Find where the given text appears and provide that cell's center as [X, Y] coordinate. 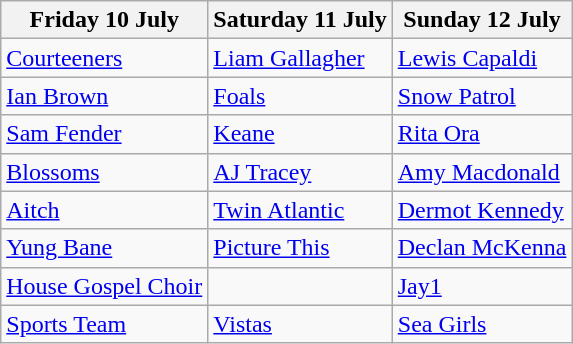
Ian Brown [104, 96]
Courteeners [104, 58]
House Gospel Choir [104, 286]
Lewis Capaldi [482, 58]
Sam Fender [104, 134]
Friday 10 July [104, 20]
Sunday 12 July [482, 20]
AJ Tracey [300, 172]
Jay1 [482, 286]
Amy Macdonald [482, 172]
Sea Girls [482, 324]
Declan McKenna [482, 248]
Rita Ora [482, 134]
Sports Team [104, 324]
Liam Gallagher [300, 58]
Twin Atlantic [300, 210]
Vistas [300, 324]
Picture This [300, 248]
Yung Bane [104, 248]
Dermot Kennedy [482, 210]
Foals [300, 96]
Keane [300, 134]
Saturday 11 July [300, 20]
Snow Patrol [482, 96]
Aitch [104, 210]
Blossoms [104, 172]
